From the cell containing the given text, extract its center point as [x, y] coordinate. 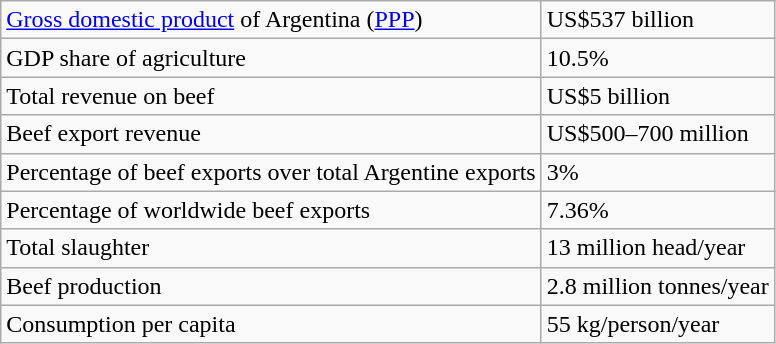
GDP share of agriculture [271, 58]
Percentage of beef exports over total Argentine exports [271, 172]
Beef export revenue [271, 134]
13 million head/year [658, 248]
55 kg/person/year [658, 324]
Beef production [271, 286]
US$500–700 million [658, 134]
US$537 billion [658, 20]
Percentage of worldwide beef exports [271, 210]
Total slaughter [271, 248]
3% [658, 172]
10.5% [658, 58]
Gross domestic product of Argentina (PPP) [271, 20]
US$5 billion [658, 96]
Consumption per capita [271, 324]
7.36% [658, 210]
2.8 million tonnes/year [658, 286]
Total revenue on beef [271, 96]
